Find where the given text appears and provide that cell's center as [x, y] coordinate. 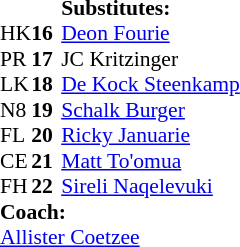
Schalk Burger [150, 110]
Coach: [120, 212]
18 [46, 85]
Deon Fourie [150, 33]
FL [16, 135]
16 [46, 33]
22 [46, 187]
21 [46, 161]
Sireli Naqelevuki [150, 187]
20 [46, 135]
JC Kritzinger [150, 59]
HK [16, 33]
FH [16, 187]
CE [16, 161]
De Kock Steenkamp [150, 85]
19 [46, 110]
N8 [16, 110]
Matt To'omua [150, 161]
LK [16, 85]
Ricky Januarie [150, 135]
PR [16, 59]
17 [46, 59]
